Return the [x, y] coordinate for the center point of the cell that contains the specified text.  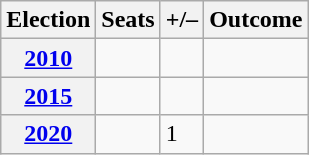
Seats [128, 20]
+/– [182, 20]
Outcome [256, 20]
2020 [48, 134]
2015 [48, 96]
1 [182, 134]
2010 [48, 58]
Election [48, 20]
